Extract the [x, y] coordinate from the center of the cell holding the provided text.  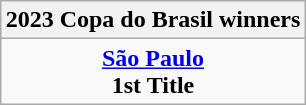
2023 Copa do Brasil winners [153, 20]
São Paulo1st Title [153, 72]
